Identify which cell holds the provided text, then report its [x, y] central coordinate. 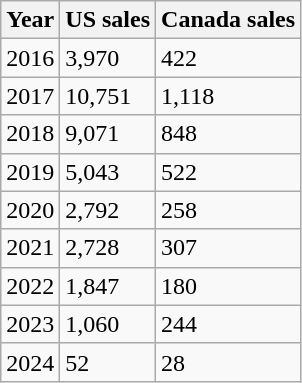
2020 [30, 210]
1,060 [108, 324]
Canada sales [228, 20]
28 [228, 362]
2024 [30, 362]
258 [228, 210]
2016 [30, 58]
422 [228, 58]
244 [228, 324]
52 [108, 362]
9,071 [108, 134]
5,043 [108, 172]
US sales [108, 20]
Year [30, 20]
1,118 [228, 96]
522 [228, 172]
2017 [30, 96]
2019 [30, 172]
2021 [30, 248]
2022 [30, 286]
10,751 [108, 96]
307 [228, 248]
2018 [30, 134]
3,970 [108, 58]
848 [228, 134]
2,728 [108, 248]
2023 [30, 324]
180 [228, 286]
2,792 [108, 210]
1,847 [108, 286]
